Locate the cell with the specified text and output its [x, y] center coordinate. 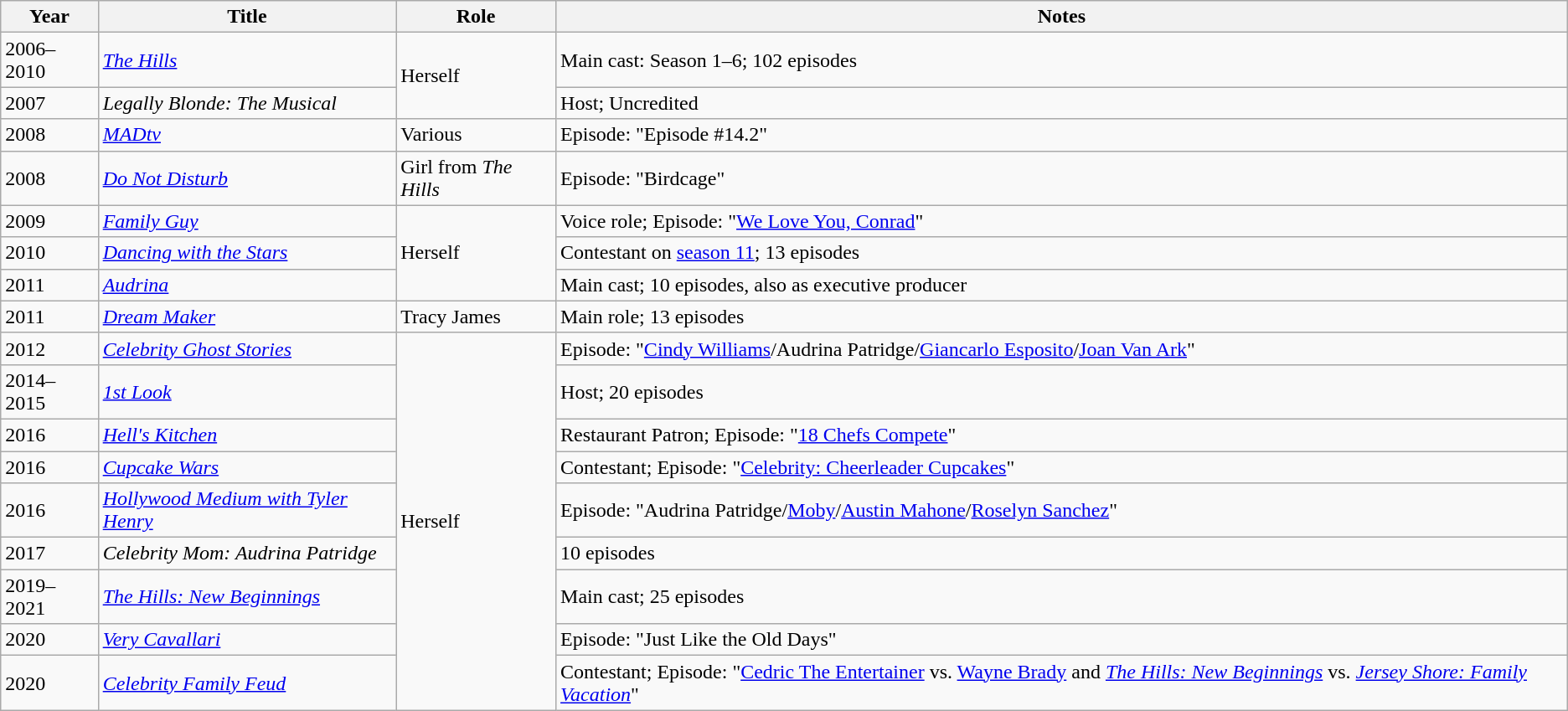
2006–2010 [49, 60]
Hell's Kitchen [247, 435]
Voice role; Episode: "We Love You, Conrad" [1062, 221]
Do Not Disturb [247, 178]
Celebrity Ghost Stories [247, 348]
Very Cavallari [247, 640]
Celebrity Family Feud [247, 683]
Host; 20 episodes [1062, 392]
Episode: "Just Like the Old Days" [1062, 640]
Celebrity Mom: Audrina Patridge [247, 554]
2007 [49, 103]
Contestant on season 11; 13 episodes [1062, 253]
Main role; 13 episodes [1062, 317]
Episode: "Audrina Patridge/Moby/Austin Mahone/Roselyn Sanchez" [1062, 511]
Various [476, 135]
1st Look [247, 392]
2010 [49, 253]
2017 [49, 554]
Dancing with the Stars [247, 253]
MADtv [247, 135]
2019–2021 [49, 596]
Main cast; 25 episodes [1062, 596]
Tracy James [476, 317]
Audrina [247, 285]
Contestant; Episode: "Celebrity: Cheerleader Cupcakes" [1062, 466]
2012 [49, 348]
Role [476, 17]
The Hills: New Beginnings [247, 596]
The Hills [247, 60]
Hollywood Medium with Tyler Henry [247, 511]
Year [49, 17]
Episode: "Episode #14.2" [1062, 135]
Dream Maker [247, 317]
2009 [49, 221]
2014–2015 [49, 392]
Host; Uncredited [1062, 103]
Title [247, 17]
Main cast; 10 episodes, also as executive producer [1062, 285]
Girl from The Hills [476, 178]
Restaurant Patron; Episode: "18 Chefs Compete" [1062, 435]
Cupcake Wars [247, 466]
Contestant; Episode: "Cedric The Entertainer vs. Wayne Brady and The Hills: New Beginnings vs. Jersey Shore: Family Vacation" [1062, 683]
Episode: "Cindy Williams/Audrina Patridge/Giancarlo Esposito/Joan Van Ark" [1062, 348]
Family Guy [247, 221]
Episode: "Birdcage" [1062, 178]
Notes [1062, 17]
10 episodes [1062, 554]
Legally Blonde: The Musical [247, 103]
Main cast: Season 1–6; 102 episodes [1062, 60]
